Detect which cell encompasses the target text, then output its (X, Y) center coordinate. 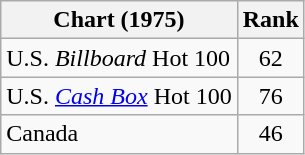
62 (270, 58)
76 (270, 96)
Chart (1975) (119, 20)
Canada (119, 134)
Rank (270, 20)
46 (270, 134)
U.S. Billboard Hot 100 (119, 58)
U.S. Cash Box Hot 100 (119, 96)
